Provide the [x, y] coordinate of the cell's center where the given text is located.  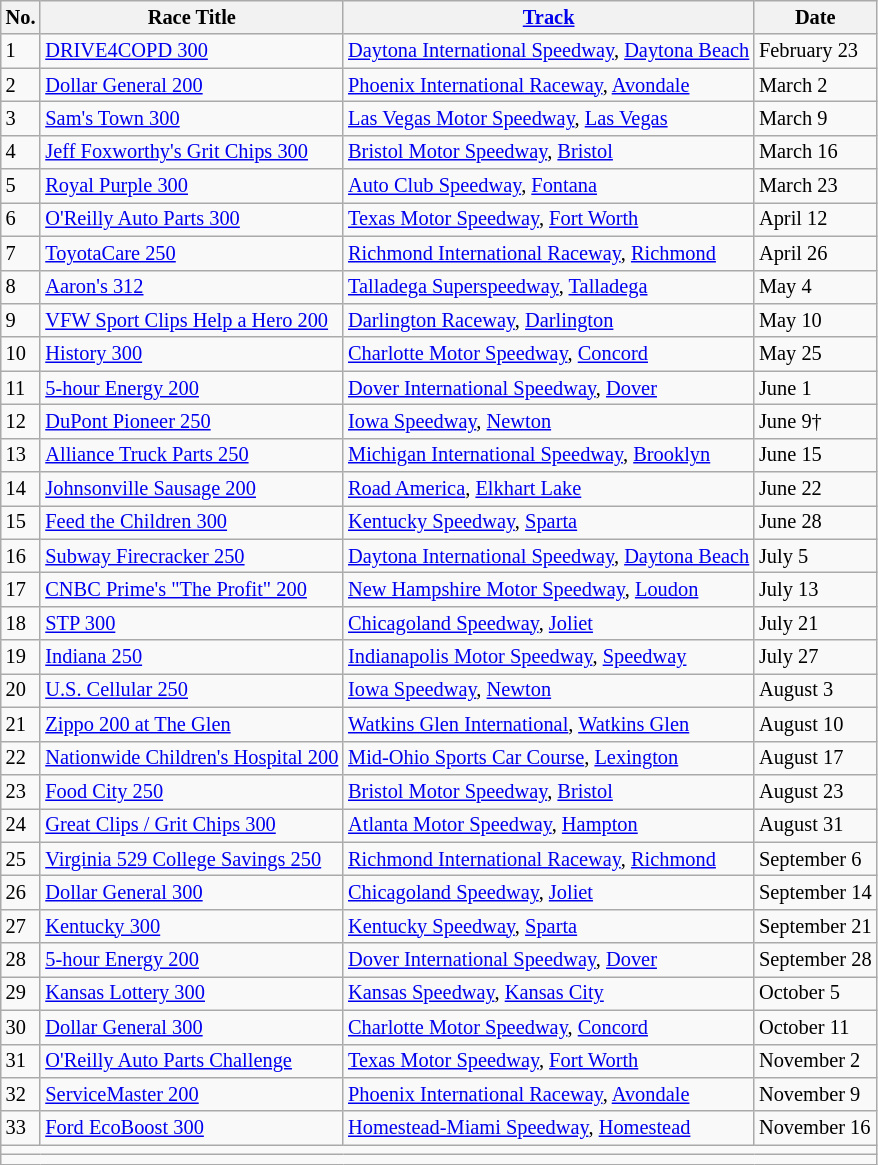
27 [21, 926]
9 [21, 320]
VFW Sport Clips Help a Hero 200 [192, 320]
24 [21, 825]
March 2 [815, 85]
12 [21, 421]
Track [548, 17]
Michigan International Speedway, Brooklyn [548, 455]
U.S. Cellular 250 [192, 690]
STP 300 [192, 623]
Watkins Glen International, Watkins Glen [548, 724]
25 [21, 859]
October 5 [815, 993]
21 [21, 724]
Subway Firecracker 250 [192, 556]
August 31 [815, 825]
Auto Club Speedway, Fontana [548, 186]
16 [21, 556]
Jeff Foxworthy's Grit Chips 300 [192, 152]
5 [21, 186]
Las Vegas Motor Speedway, Las Vegas [548, 118]
13 [21, 455]
Indianapolis Motor Speedway, Speedway [548, 657]
ToyotaCare 250 [192, 253]
No. [21, 17]
Dollar General 200 [192, 85]
April 26 [815, 253]
June 1 [815, 388]
November 2 [815, 1061]
8 [21, 287]
Great Clips / Grit Chips 300 [192, 825]
September 6 [815, 859]
DRIVE4COPD 300 [192, 51]
Nationwide Children's Hospital 200 [192, 758]
Virginia 529 College Savings 250 [192, 859]
August 10 [815, 724]
Talladega Superspeedway, Talladega [548, 287]
Kansas Lottery 300 [192, 993]
June 9† [815, 421]
November 16 [815, 1128]
Race Title [192, 17]
11 [21, 388]
July 27 [815, 657]
6 [21, 219]
September 28 [815, 960]
Road America, Elkhart Lake [548, 489]
22 [21, 758]
CNBC Prime's "The Profit" 200 [192, 589]
19 [21, 657]
Sam's Town 300 [192, 118]
November 9 [815, 1094]
May 4 [815, 287]
Ford EcoBoost 300 [192, 1128]
4 [21, 152]
New Hampshire Motor Speedway, Loudon [548, 589]
August 17 [815, 758]
September 21 [815, 926]
15 [21, 522]
Date [815, 17]
2 [21, 85]
History 300 [192, 354]
O'Reilly Auto Parts 300 [192, 219]
ServiceMaster 200 [192, 1094]
30 [21, 1027]
Kentucky 300 [192, 926]
March 9 [815, 118]
29 [21, 993]
14 [21, 489]
Alliance Truck Parts 250 [192, 455]
Kansas Speedway, Kansas City [548, 993]
1 [21, 51]
Royal Purple 300 [192, 186]
June 22 [815, 489]
May 25 [815, 354]
Atlanta Motor Speedway, Hampton [548, 825]
23 [21, 791]
O'Reilly Auto Parts Challenge [192, 1061]
10 [21, 354]
Indiana 250 [192, 657]
Mid-Ohio Sports Car Course, Lexington [548, 758]
Homestead-Miami Speedway, Homestead [548, 1128]
Food City 250 [192, 791]
31 [21, 1061]
Zippo 200 at The Glen [192, 724]
33 [21, 1128]
20 [21, 690]
June 28 [815, 522]
Aaron's 312 [192, 287]
October 11 [815, 1027]
June 15 [815, 455]
April 12 [815, 219]
September 14 [815, 892]
26 [21, 892]
May 10 [815, 320]
August 23 [815, 791]
3 [21, 118]
18 [21, 623]
32 [21, 1094]
Johnsonville Sausage 200 [192, 489]
7 [21, 253]
July 21 [815, 623]
28 [21, 960]
March 23 [815, 186]
July 5 [815, 556]
17 [21, 589]
Darlington Raceway, Darlington [548, 320]
February 23 [815, 51]
August 3 [815, 690]
DuPont Pioneer 250 [192, 421]
Feed the Children 300 [192, 522]
March 16 [815, 152]
July 13 [815, 589]
